Search for the cell housing the specified text and yield its (X, Y) center coordinate. 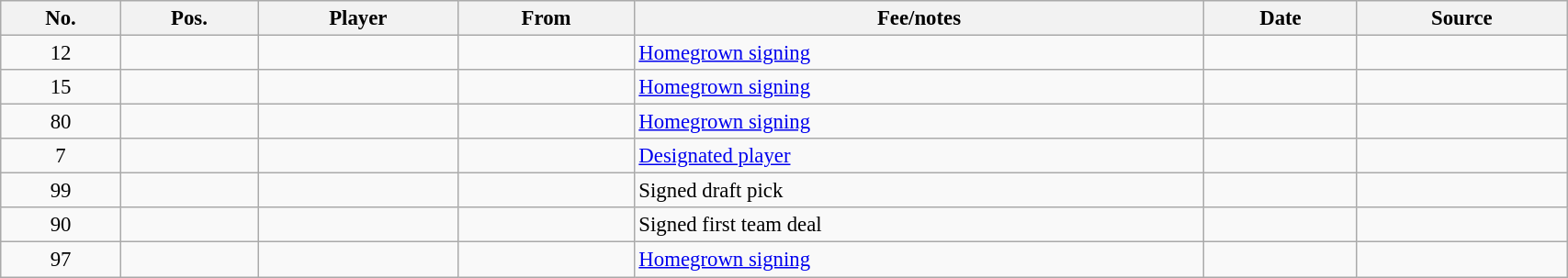
15 (61, 87)
Player (358, 18)
80 (61, 122)
90 (61, 225)
Pos. (189, 18)
Fee/notes (919, 18)
Designated player (919, 156)
Source (1462, 18)
7 (61, 156)
No. (61, 18)
Signed first team deal (919, 225)
97 (61, 260)
Date (1280, 18)
99 (61, 191)
12 (61, 53)
From (546, 18)
Signed draft pick (919, 191)
